Scan for the cell matching the given text and deliver its (x, y) coordinate at center. 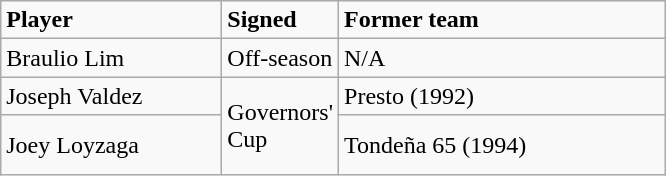
Player (112, 20)
Signed (280, 20)
Braulio Lim (112, 58)
N/A (502, 58)
Presto (1992) (502, 96)
Former team (502, 20)
Joey Loyzaga (112, 145)
Joseph Valdez (112, 96)
Off-season (280, 58)
Governors' Cup (280, 126)
Tondeña 65 (1994) (502, 145)
